Locate the cell with the specified text and output its [x, y] center coordinate. 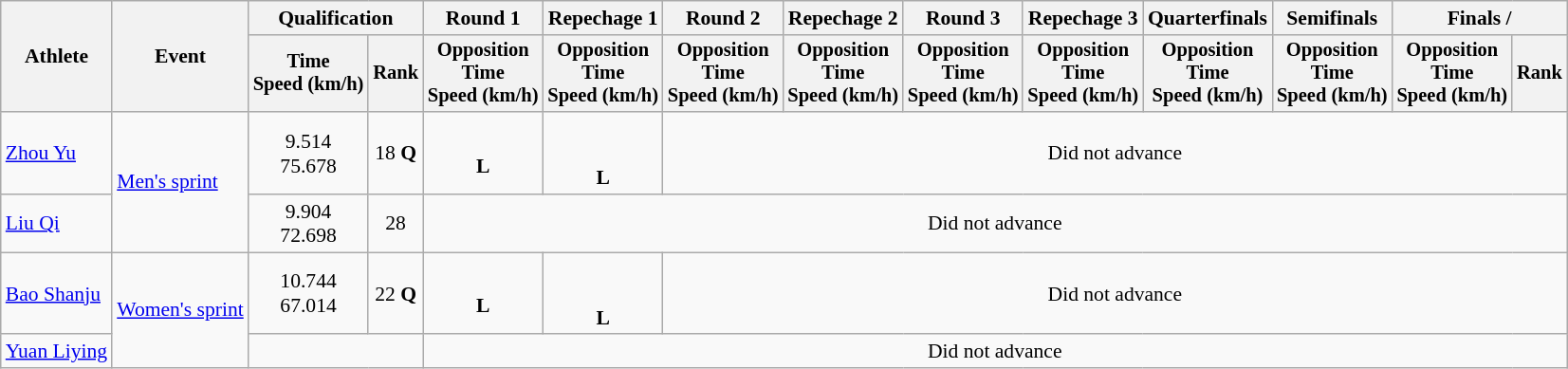
Quarterfinals [1208, 18]
Repechage 3 [1083, 18]
Athlete [57, 57]
Event [180, 57]
Men's sprint [180, 182]
Round 2 [723, 18]
Finals / [1480, 18]
Round 1 [484, 18]
Semifinals [1332, 18]
Repechage 1 [603, 18]
9.90472.698 [309, 224]
Repechage 2 [842, 18]
10.74467.014 [309, 294]
Qualification [336, 18]
Yuan Liying [57, 352]
Bao Shanju [57, 294]
Liu Qi [57, 224]
Zhou Yu [57, 154]
22 Q [396, 294]
TimeSpeed (km/h) [309, 74]
Women's sprint [180, 310]
9.51475.678 [309, 154]
28 [396, 224]
18 Q [396, 154]
Round 3 [964, 18]
